Capture the cell that displays the provided text and extract its [x, y] central coordinate. 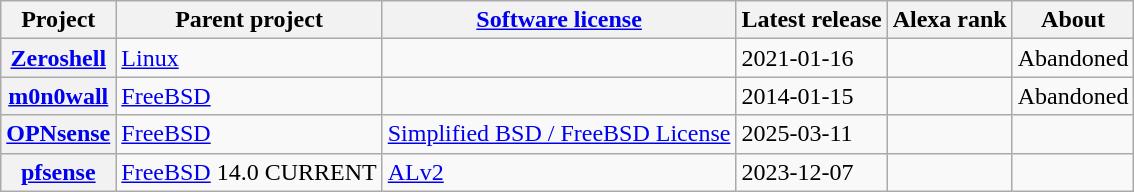
2014-01-15 [812, 96]
Alexa rank [950, 20]
2025-03-11 [812, 134]
Software license [559, 20]
m0n0wall [58, 96]
ALv2 [559, 172]
Parent project [249, 20]
2023-12-07 [812, 172]
Latest release [812, 20]
Simplified BSD / FreeBSD License [559, 134]
Project [58, 20]
2021-01-16 [812, 58]
pfsense [58, 172]
Zeroshell [58, 58]
Linux [249, 58]
FreeBSD 14.0 CURRENT [249, 172]
OPNsense [58, 134]
About [1073, 20]
